Find where the given text appears and provide that cell's center as (x, y) coordinate. 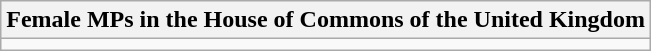
Female MPs in the House of Commons of the United Kingdom (326, 20)
